Detect which cell encompasses the target text, then output its [x, y] center coordinate. 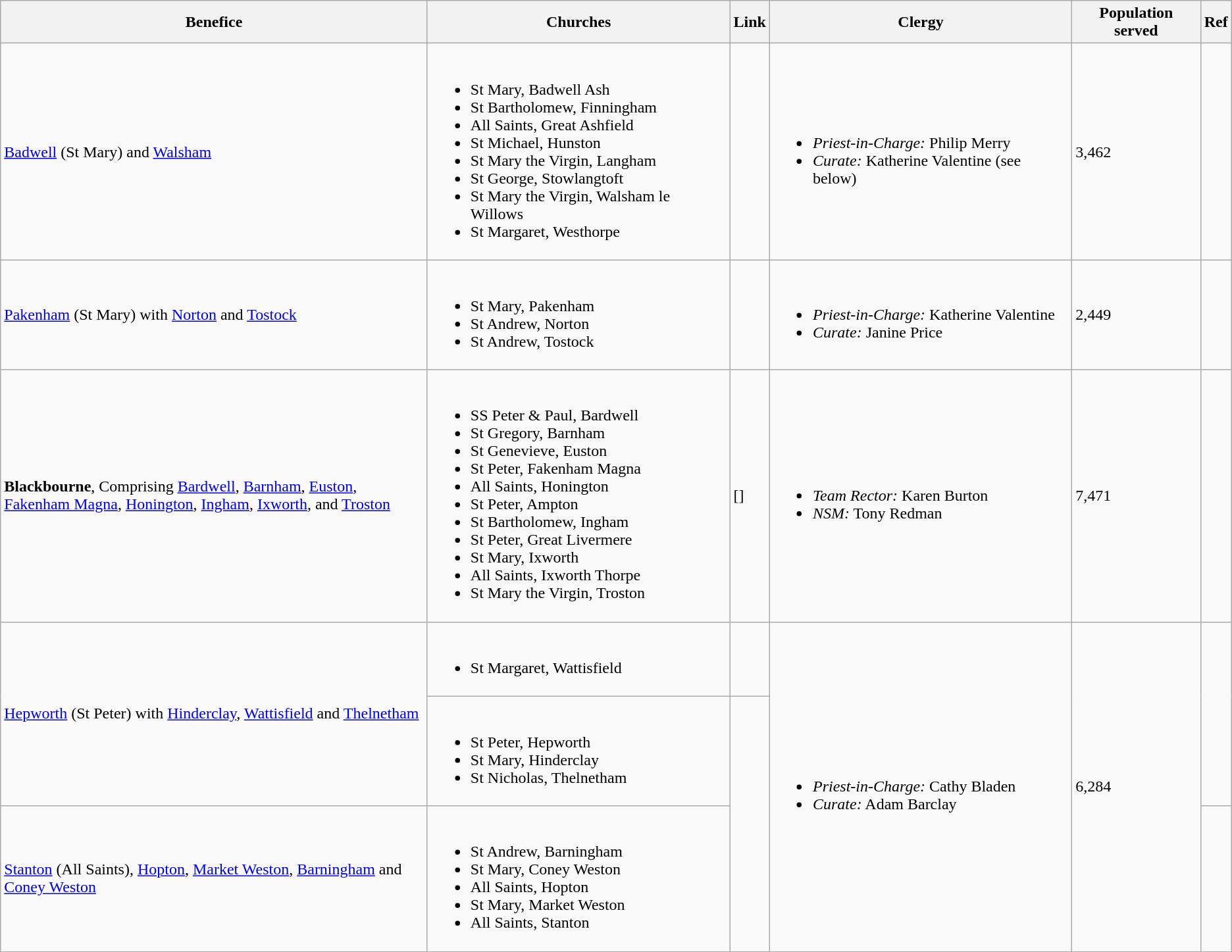
3,462 [1137, 151]
Blackbourne, Comprising Bardwell, Barnham, Euston, Fakenham Magna, Honington, Ingham, Ixworth, and Troston [215, 496]
Population served [1137, 22]
St Margaret, Wattisfield [578, 659]
Priest-in-Charge: Katherine ValentineCurate: Janine Price [920, 314]
2,449 [1137, 314]
Badwell (St Mary) and Walsham [215, 151]
[] [750, 496]
Hepworth (St Peter) with Hinderclay, Wattisfield and Thelnetham [215, 714]
Benefice [215, 22]
Priest-in-Charge: Cathy BladenCurate: Adam Barclay [920, 787]
St Mary, PakenhamSt Andrew, NortonSt Andrew, Tostock [578, 314]
Pakenham (St Mary) with Norton and Tostock [215, 314]
Stanton (All Saints), Hopton, Market Weston, Barningham and Coney Weston [215, 879]
St Andrew, BarninghamSt Mary, Coney WestonAll Saints, HoptonSt Mary, Market WestonAll Saints, Stanton [578, 879]
Clergy [920, 22]
7,471 [1137, 496]
Churches [578, 22]
6,284 [1137, 787]
Team Rector: Karen BurtonNSM: Tony Redman [920, 496]
Link [750, 22]
St Peter, HepworthSt Mary, HinderclaySt Nicholas, Thelnetham [578, 751]
Priest-in-Charge: Philip MerryCurate: Katherine Valentine (see below) [920, 151]
Ref [1216, 22]
